Pinpoint the cell where the given text exists, returning its (x, y) midpoint coordinate. 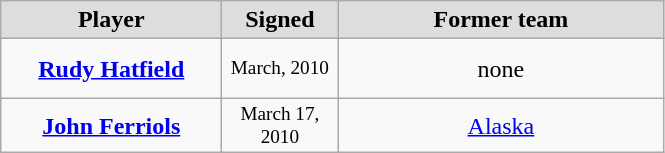
March 17, 2010 (280, 126)
John Ferriols (112, 126)
Former team (501, 20)
Player (112, 20)
Rudy Hatfield (112, 69)
March, 2010 (280, 69)
Alaska (501, 126)
Signed (280, 20)
none (501, 69)
